Provide the (x, y) coordinate of the cell's center where the given text is located.  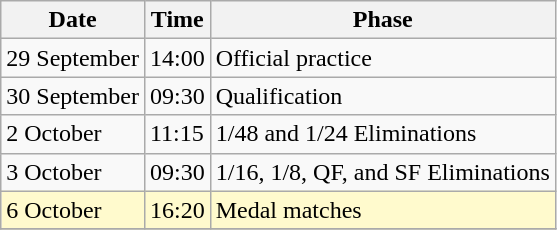
1/16, 1/8, QF, and SF Eliminations (382, 172)
29 September (73, 58)
14:00 (177, 58)
2 October (73, 134)
11:15 (177, 134)
Time (177, 20)
30 September (73, 96)
Medal matches (382, 210)
Qualification (382, 96)
Date (73, 20)
Official practice (382, 58)
1/48 and 1/24 Eliminations (382, 134)
16:20 (177, 210)
6 October (73, 210)
Phase (382, 20)
3 October (73, 172)
